Extract the [x, y] coordinate from the center of the cell holding the provided text.  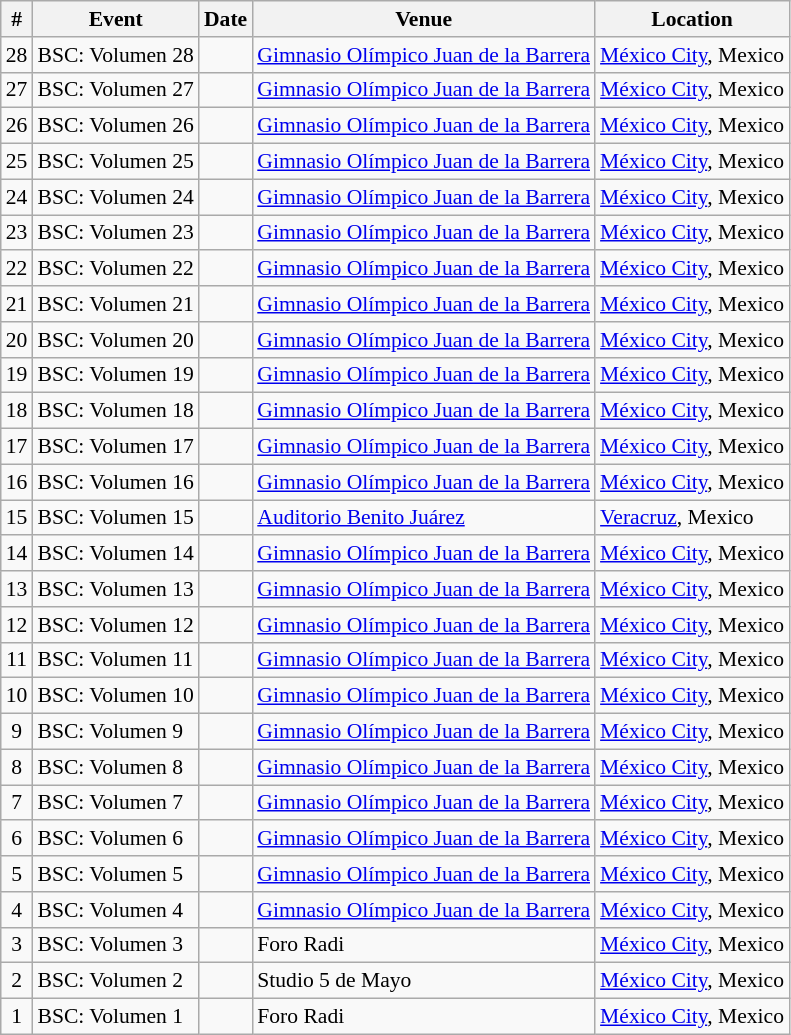
BSC: Volumen 19 [115, 375]
5 [17, 874]
4 [17, 910]
BSC: Volumen 20 [115, 340]
25 [17, 162]
7 [17, 803]
BSC: Volumen 13 [115, 589]
27 [17, 90]
17 [17, 447]
Studio 5 de Mayo [424, 981]
26 [17, 126]
BSC: Volumen 8 [115, 767]
BSC: Volumen 9 [115, 732]
1 [17, 1017]
14 [17, 554]
Auditorio Benito Juárez [424, 518]
BSC: Volumen 28 [115, 55]
Veracruz, Mexico [692, 518]
BSC: Volumen 23 [115, 233]
22 [17, 269]
BSC: Volumen 12 [115, 625]
2 [17, 981]
11 [17, 660]
BSC: Volumen 10 [115, 696]
BSC: Volumen 16 [115, 482]
BSC: Volumen 7 [115, 803]
BSC: Volumen 25 [115, 162]
8 [17, 767]
BSC: Volumen 1 [115, 1017]
13 [17, 589]
BSC: Volumen 26 [115, 126]
23 [17, 233]
BSC: Volumen 5 [115, 874]
10 [17, 696]
BSC: Volumen 14 [115, 554]
BSC: Volumen 27 [115, 90]
BSC: Volumen 24 [115, 197]
BSC: Volumen 18 [115, 411]
BSC: Volumen 3 [115, 945]
28 [17, 55]
19 [17, 375]
BSC: Volumen 21 [115, 304]
21 [17, 304]
12 [17, 625]
20 [17, 340]
Location [692, 19]
BSC: Volumen 22 [115, 269]
BSC: Volumen 17 [115, 447]
3 [17, 945]
BSC: Volumen 4 [115, 910]
# [17, 19]
BSC: Volumen 6 [115, 839]
16 [17, 482]
9 [17, 732]
Venue [424, 19]
BSC: Volumen 11 [115, 660]
18 [17, 411]
6 [17, 839]
15 [17, 518]
24 [17, 197]
BSC: Volumen 2 [115, 981]
Date [226, 19]
BSC: Volumen 15 [115, 518]
Event [115, 19]
